Provide the (x, y) coordinate of the cell's center where the given text is located.  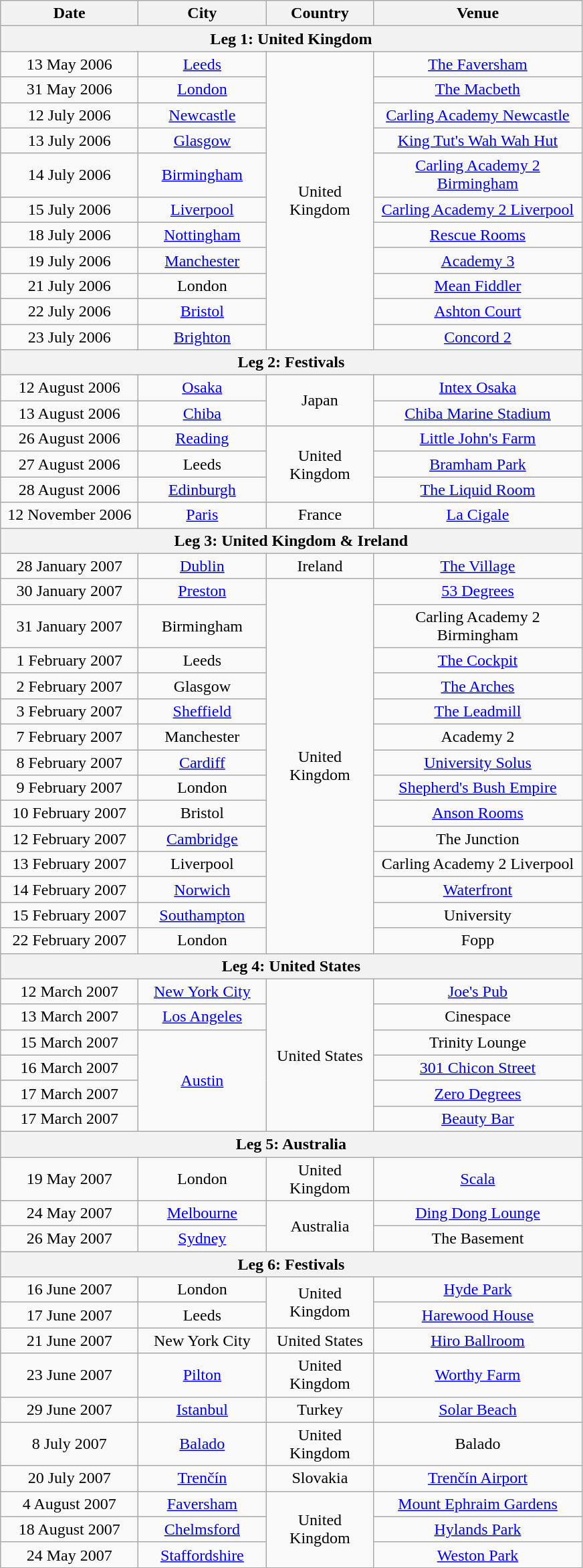
Southampton (202, 915)
Leg 6: Festivals (291, 1264)
13 July 2006 (70, 140)
The Village (477, 566)
Edinburgh (202, 490)
Shepherd's Bush Empire (477, 788)
3 February 2007 (70, 711)
The Macbeth (477, 90)
Intex Osaka (477, 388)
14 February 2007 (70, 890)
Academy 2 (477, 737)
15 March 2007 (70, 1042)
Hiro Ballroom (477, 1341)
Chelmsford (202, 1529)
Trenčín (202, 1478)
The Basement (477, 1239)
29 June 2007 (70, 1409)
26 May 2007 (70, 1239)
Sheffield (202, 711)
Paris (202, 515)
Weston Park (477, 1555)
Date (70, 13)
The Leadmill (477, 711)
23 June 2007 (70, 1375)
31 January 2007 (70, 626)
1 February 2007 (70, 660)
Concord 2 (477, 336)
14 July 2006 (70, 175)
21 July 2006 (70, 286)
Newcastle (202, 115)
Worthy Farm (477, 1375)
Fopp (477, 941)
Ashton Court (477, 311)
28 January 2007 (70, 566)
The Faversham (477, 64)
13 May 2006 (70, 64)
8 July 2007 (70, 1444)
Norwich (202, 890)
Leg 1: United Kingdom (291, 39)
16 March 2007 (70, 1068)
Leg 3: United Kingdom & Ireland (291, 541)
12 February 2007 (70, 839)
Staffordshire (202, 1555)
Country (320, 13)
Rescue Rooms (477, 235)
Brighton (202, 336)
The Junction (477, 839)
Venue (477, 13)
16 June 2007 (70, 1290)
15 February 2007 (70, 915)
Trenčín Airport (477, 1478)
Leg 4: United States (291, 966)
20 July 2007 (70, 1478)
22 July 2006 (70, 311)
Cinespace (477, 1017)
301 Chicon Street (477, 1068)
27 August 2006 (70, 464)
18 August 2007 (70, 1529)
28 August 2006 (70, 490)
31 May 2006 (70, 90)
17 June 2007 (70, 1315)
City (202, 13)
Pilton (202, 1375)
Bramham Park (477, 464)
Faversham (202, 1504)
Cambridge (202, 839)
Carling Academy Newcastle (477, 115)
La Cigale (477, 515)
France (320, 515)
15 July 2006 (70, 209)
Japan (320, 401)
Joe's Pub (477, 991)
10 February 2007 (70, 813)
Australia (320, 1226)
University Solus (477, 762)
Chiba Marine Stadium (477, 413)
Turkey (320, 1409)
Leg 5: Australia (291, 1144)
Los Angeles (202, 1017)
The Arches (477, 686)
12 August 2006 (70, 388)
The Cockpit (477, 660)
The Liquid Room (477, 490)
Scala (477, 1179)
22 February 2007 (70, 941)
Istanbul (202, 1409)
Mean Fiddler (477, 286)
Slovakia (320, 1478)
Melbourne (202, 1213)
Preston (202, 591)
Hylands Park (477, 1529)
12 November 2006 (70, 515)
Sydney (202, 1239)
Solar Beach (477, 1409)
53 Degrees (477, 591)
Beauty Bar (477, 1118)
13 February 2007 (70, 864)
Ding Dong Lounge (477, 1213)
Waterfront (477, 890)
Hyde Park (477, 1290)
Reading (202, 439)
2 February 2007 (70, 686)
Chiba (202, 413)
University (477, 915)
Ireland (320, 566)
13 March 2007 (70, 1017)
4 August 2007 (70, 1504)
7 February 2007 (70, 737)
Leg 2: Festivals (291, 363)
12 March 2007 (70, 991)
Trinity Lounge (477, 1042)
Osaka (202, 388)
26 August 2006 (70, 439)
9 February 2007 (70, 788)
Zero Degrees (477, 1093)
Harewood House (477, 1315)
Little John's Farm (477, 439)
19 July 2006 (70, 260)
19 May 2007 (70, 1179)
Cardiff (202, 762)
13 August 2006 (70, 413)
30 January 2007 (70, 591)
12 July 2006 (70, 115)
8 February 2007 (70, 762)
King Tut's Wah Wah Hut (477, 140)
23 July 2006 (70, 336)
Anson Rooms (477, 813)
21 June 2007 (70, 1341)
Austin (202, 1080)
Mount Ephraim Gardens (477, 1504)
18 July 2006 (70, 235)
Nottingham (202, 235)
Academy 3 (477, 260)
Dublin (202, 566)
